Return (x, y) of the center of cell containing provided text 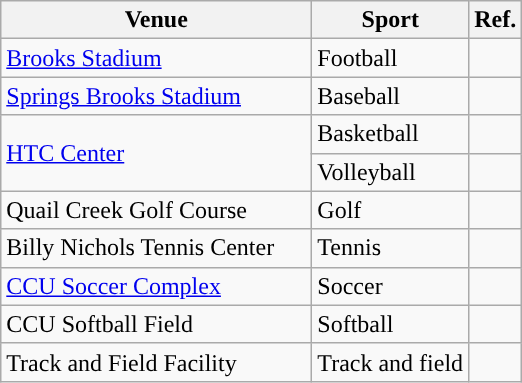
CCU Softball Field (156, 324)
Sport (390, 20)
Track and field (390, 362)
Track and Field Facility (156, 362)
Volleyball (390, 172)
Tennis (390, 248)
HTC Center (156, 153)
Baseball (390, 96)
Ref. (496, 20)
Soccer (390, 286)
Springs Brooks Stadium (156, 96)
Venue (156, 20)
Quail Creek Golf Course (156, 210)
CCU Soccer Complex (156, 286)
Golf (390, 210)
Basketball (390, 134)
Football (390, 58)
Softball (390, 324)
Brooks Stadium (156, 58)
Billy Nichols Tennis Center (156, 248)
